Scan for the cell matching the given text and deliver its [x, y] coordinate at center. 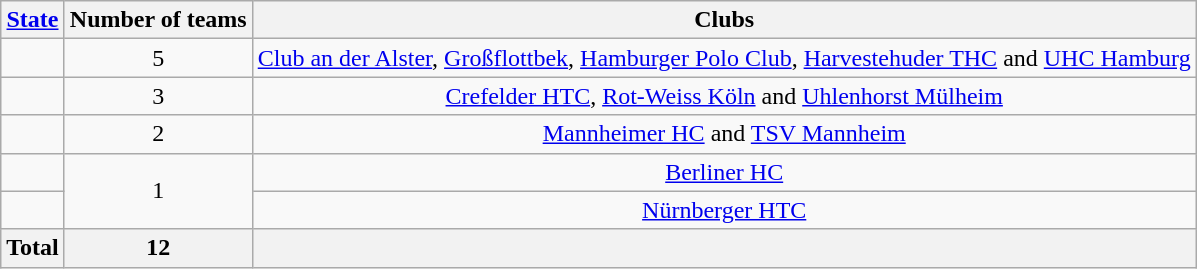
5 [158, 58]
3 [158, 96]
Club an der Alster, Großflottbek, Hamburger Polo Club, Harvestehuder THC and UHC Hamburg [724, 58]
Clubs [724, 20]
12 [158, 248]
2 [158, 134]
Berliner HC [724, 172]
Mannheimer HC and TSV Mannheim [724, 134]
State [33, 20]
Nürnberger HTC [724, 210]
1 [158, 191]
Crefelder HTC, Rot-Weiss Köln and Uhlenhorst Mülheim [724, 96]
Number of teams [158, 20]
Total [33, 248]
